Determine the (X, Y) coordinate at the center of the cell enclosing the given text.  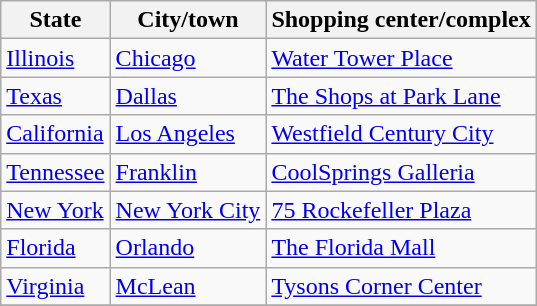
New York (56, 210)
Orlando (188, 248)
The Shops at Park Lane (401, 96)
California (56, 134)
Tysons Corner Center (401, 286)
New York City (188, 210)
Dallas (188, 96)
Chicago (188, 58)
Shopping center/complex (401, 20)
Tennessee (56, 172)
75 Rockefeller Plaza (401, 210)
Illinois (56, 58)
Water Tower Place (401, 58)
Franklin (188, 172)
Florida (56, 248)
Los Angeles (188, 134)
CoolSprings Galleria (401, 172)
State (56, 20)
McLean (188, 286)
Texas (56, 96)
The Florida Mall (401, 248)
City/town (188, 20)
Westfield Century City (401, 134)
Virginia (56, 286)
